Provide the [X, Y] coordinate of the cell's center where the given text is located.  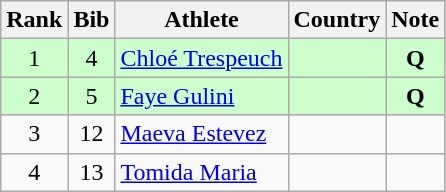
Chloé Trespeuch [202, 58]
Country [337, 20]
12 [92, 134]
5 [92, 96]
Rank [34, 20]
Tomida Maria [202, 172]
Athlete [202, 20]
Faye Gulini [202, 96]
2 [34, 96]
13 [92, 172]
Maeva Estevez [202, 134]
Bib [92, 20]
3 [34, 134]
Note [416, 20]
1 [34, 58]
